Determine the (X, Y) coordinate at the center of the cell enclosing the given text.  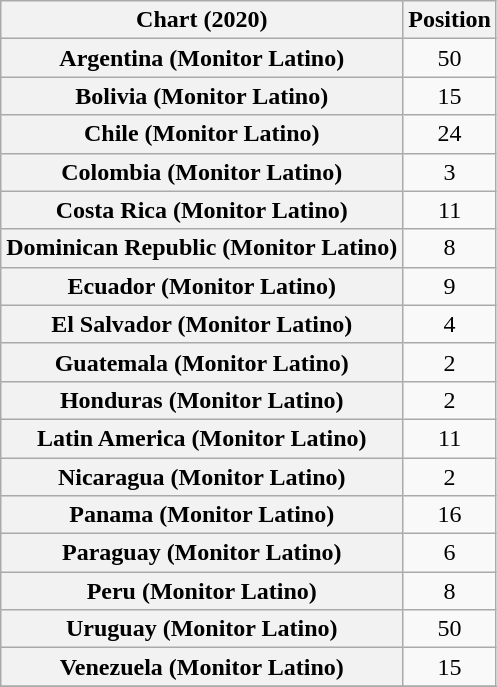
9 (450, 286)
Colombia (Monitor Latino) (202, 172)
El Salvador (Monitor Latino) (202, 324)
6 (450, 553)
Bolivia (Monitor Latino) (202, 96)
Chart (2020) (202, 20)
Argentina (Monitor Latino) (202, 58)
Position (450, 20)
Costa Rica (Monitor Latino) (202, 210)
16 (450, 515)
Dominican Republic (Monitor Latino) (202, 248)
24 (450, 134)
3 (450, 172)
Nicaragua (Monitor Latino) (202, 477)
Latin America (Monitor Latino) (202, 438)
Venezuela (Monitor Latino) (202, 667)
Uruguay (Monitor Latino) (202, 629)
Guatemala (Monitor Latino) (202, 362)
Peru (Monitor Latino) (202, 591)
Ecuador (Monitor Latino) (202, 286)
Chile (Monitor Latino) (202, 134)
Paraguay (Monitor Latino) (202, 553)
4 (450, 324)
Honduras (Monitor Latino) (202, 400)
Panama (Monitor Latino) (202, 515)
